Find where the given text appears and provide that cell's center as [X, Y] coordinate. 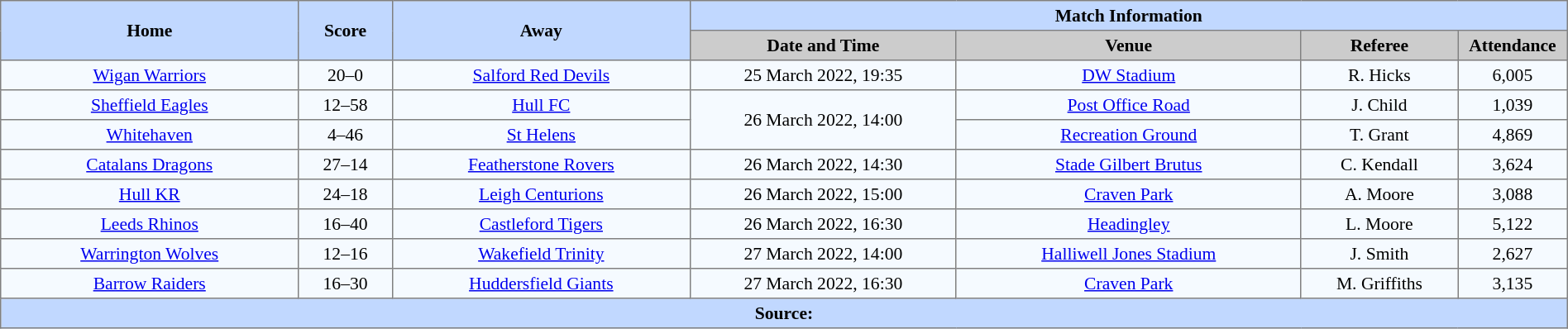
Venue [1128, 45]
Wigan Warriors [150, 75]
Barrow Raiders [150, 284]
27 March 2022, 14:00 [823, 254]
12–16 [346, 254]
3,135 [1513, 284]
Sheffield Eagles [150, 105]
M. Griffiths [1379, 284]
Featherstone Rovers [541, 164]
3,624 [1513, 164]
T. Grant [1379, 135]
Huddersfield Giants [541, 284]
Leeds Rhinos [150, 224]
Wakefield Trinity [541, 254]
Hull KR [150, 194]
Catalans Dragons [150, 164]
27 March 2022, 16:30 [823, 284]
Whitehaven [150, 135]
DW Stadium [1128, 75]
Attendance [1513, 45]
6,005 [1513, 75]
C. Kendall [1379, 164]
A. Moore [1379, 194]
16–30 [346, 284]
Post Office Road [1128, 105]
Score [346, 31]
4–46 [346, 135]
25 March 2022, 19:35 [823, 75]
Date and Time [823, 45]
4,869 [1513, 135]
Match Information [1128, 16]
Castleford Tigers [541, 224]
26 March 2022, 14:00 [823, 120]
Halliwell Jones Stadium [1128, 254]
26 March 2022, 14:30 [823, 164]
Recreation Ground [1128, 135]
J. Child [1379, 105]
Away [541, 31]
26 March 2022, 16:30 [823, 224]
16–40 [346, 224]
12–58 [346, 105]
1,039 [1513, 105]
Warrington Wolves [150, 254]
Stade Gilbert Brutus [1128, 164]
24–18 [346, 194]
L. Moore [1379, 224]
Salford Red Devils [541, 75]
27–14 [346, 164]
Leigh Centurions [541, 194]
J. Smith [1379, 254]
R. Hicks [1379, 75]
2,627 [1513, 254]
26 March 2022, 15:00 [823, 194]
Home [150, 31]
Source: [784, 313]
St Helens [541, 135]
5,122 [1513, 224]
Hull FC [541, 105]
Referee [1379, 45]
20–0 [346, 75]
Headingley [1128, 224]
3,088 [1513, 194]
